Identify which cell holds the provided text, then report its [x, y] central coordinate. 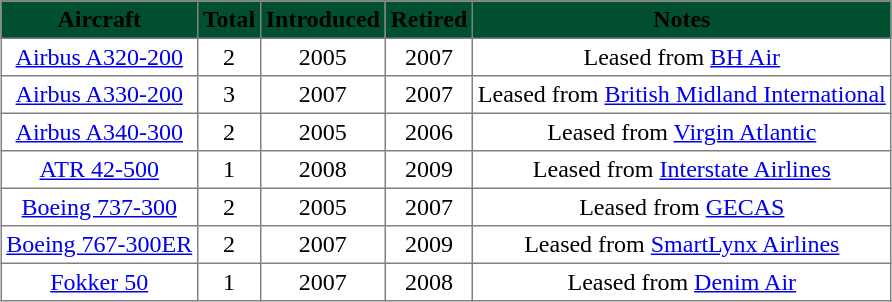
Retired [428, 20]
Airbus A330-200 [99, 95]
Airbus A320-200 [99, 57]
2006 [428, 132]
Leased from GECAS [682, 207]
Total [228, 20]
3 [228, 95]
ATR 42-500 [99, 170]
Leased from SmartLynx Airlines [682, 245]
Leased from BH Air [682, 57]
Fokker 50 [99, 282]
Boeing 737-300 [99, 207]
Leased from British Midland International [682, 95]
Boeing 767-300ER [99, 245]
Leased from Interstate Airlines [682, 170]
Notes [682, 20]
Airbus A340-300 [99, 132]
Leased from Virgin Atlantic [682, 132]
Introduced [322, 20]
Aircraft [99, 20]
Leased from Denim Air [682, 282]
